Capture the cell that displays the provided text and extract its (X, Y) central coordinate. 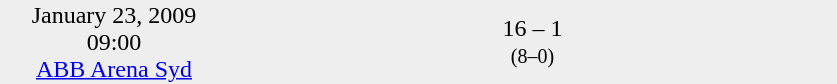
16 – 1 (8–0) (532, 42)
January 23, 200909:00ABB Arena Syd (114, 42)
